Find where the given text appears and provide that cell's center as (X, Y) coordinate. 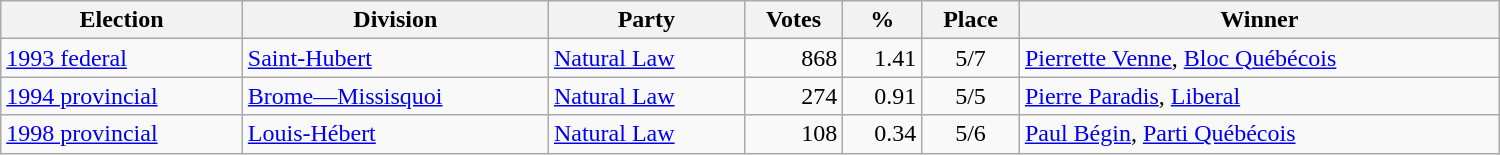
1998 provincial (122, 134)
0.34 (882, 134)
274 (793, 96)
1.41 (882, 58)
Votes (793, 20)
0.91 (882, 96)
% (882, 20)
108 (793, 134)
Brome—Missisquoi (395, 96)
Louis-Hébert (395, 134)
Election (122, 20)
Pierre Paradis, Liberal (1259, 96)
5/7 (971, 58)
Place (971, 20)
1994 provincial (122, 96)
Division (395, 20)
1993 federal (122, 58)
Pierrette Venne, Bloc Québécois (1259, 58)
5/5 (971, 96)
Paul Bégin, Parti Québécois (1259, 134)
5/6 (971, 134)
Winner (1259, 20)
868 (793, 58)
Party (646, 20)
Saint-Hubert (395, 58)
